Capture the cell that displays the provided text and extract its [X, Y] central coordinate. 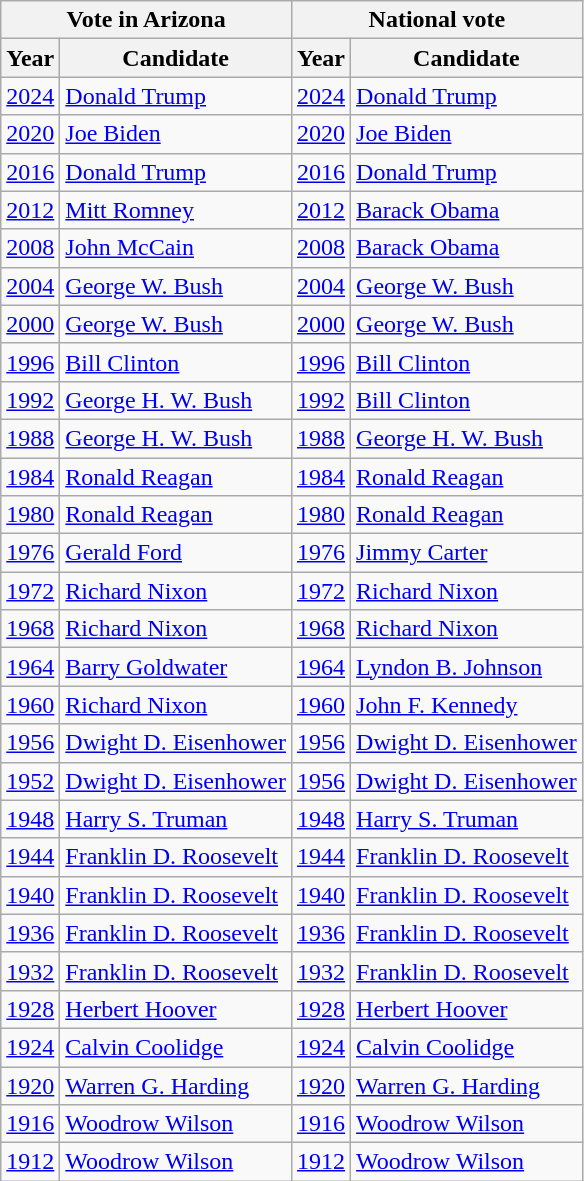
John McCain [176, 248]
Gerald Ford [176, 553]
Lyndon B. Johnson [467, 667]
John F. Kennedy [467, 705]
Vote in Arizona [146, 20]
1952 [30, 781]
Mitt Romney [176, 210]
National vote [438, 20]
Barry Goldwater [176, 667]
Jimmy Carter [467, 553]
